Extract the [X, Y] coordinate from the center of the cell holding the provided text.  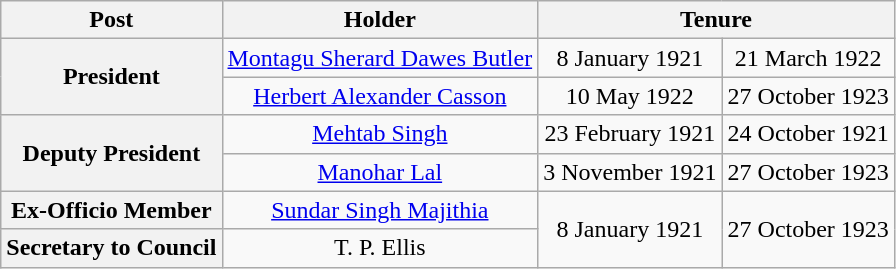
President [112, 77]
3 November 1921 [630, 172]
Mehtab Singh [380, 134]
Herbert Alexander Casson [380, 96]
23 February 1921 [630, 134]
10 May 1922 [630, 96]
Secretary to Council [112, 248]
Ex-Officio Member [112, 210]
Manohar Lal [380, 172]
Post [112, 20]
T. P. Ellis [380, 248]
Tenure [716, 20]
24 October 1921 [808, 134]
21 March 1922 [808, 58]
Montagu Sherard Dawes Butler [380, 58]
Holder [380, 20]
Deputy President [112, 153]
Sundar Singh Majithia [380, 210]
